Determine the [x, y] coordinate at the center of the cell enclosing the given text.  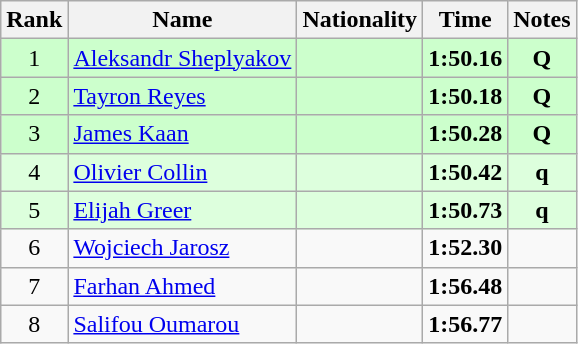
8 [34, 324]
2 [34, 96]
1:56.48 [466, 286]
1:50.18 [466, 96]
Elijah Greer [182, 210]
1:56.77 [466, 324]
4 [34, 172]
1 [34, 58]
1:50.73 [466, 210]
Rank [34, 20]
1:52.30 [466, 248]
Notes [542, 20]
Tayron Reyes [182, 96]
Wojciech Jarosz [182, 248]
Salifou Oumarou [182, 324]
7 [34, 286]
Time [466, 20]
5 [34, 210]
Farhan Ahmed [182, 286]
Aleksandr Sheplyakov [182, 58]
Name [182, 20]
1:50.28 [466, 134]
6 [34, 248]
James Kaan [182, 134]
1:50.16 [466, 58]
Olivier Collin [182, 172]
1:50.42 [466, 172]
3 [34, 134]
Nationality [360, 20]
